Extract the [x, y] coordinate from the center of the cell holding the provided text.  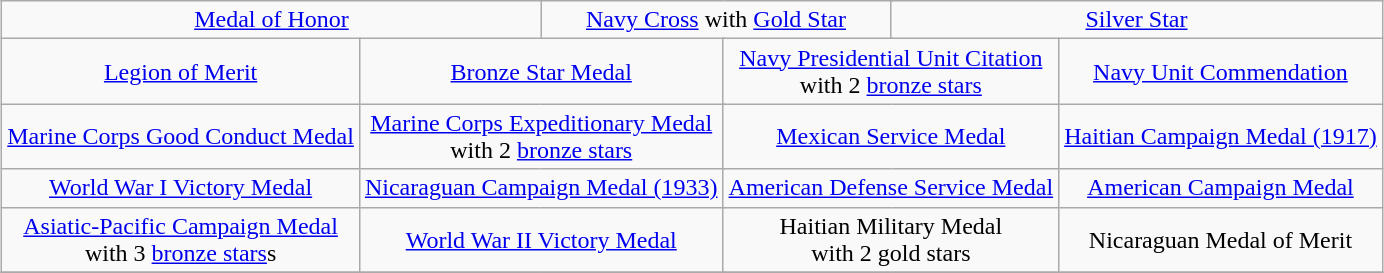
Nicaraguan Campaign Medal (1933) [541, 188]
Silver Star [1136, 20]
Marine Corps Expeditionary Medal with 2 bronze stars [541, 136]
Asiatic-Pacific Campaign Medal with 3 bronze starss [181, 240]
Mexican Service Medal [891, 136]
World War I Victory Medal [181, 188]
American Campaign Medal [1221, 188]
Legion of Merit [181, 72]
Marine Corps Good Conduct Medal [181, 136]
American Defense Service Medal [891, 188]
Haitian Military Medal with 2 gold stars [891, 240]
Bronze Star Medal [541, 72]
Navy Unit Commendation [1221, 72]
World War II Victory Medal [541, 240]
Navy Cross with Gold Star [716, 20]
Nicaraguan Medal of Merit [1221, 240]
Haitian Campaign Medal (1917) [1221, 136]
Navy Presidential Unit Citation with 2 bronze stars [891, 72]
Medal of Honor [272, 20]
